Provide the (x, y) coordinate of the cell's center where the given text is located.  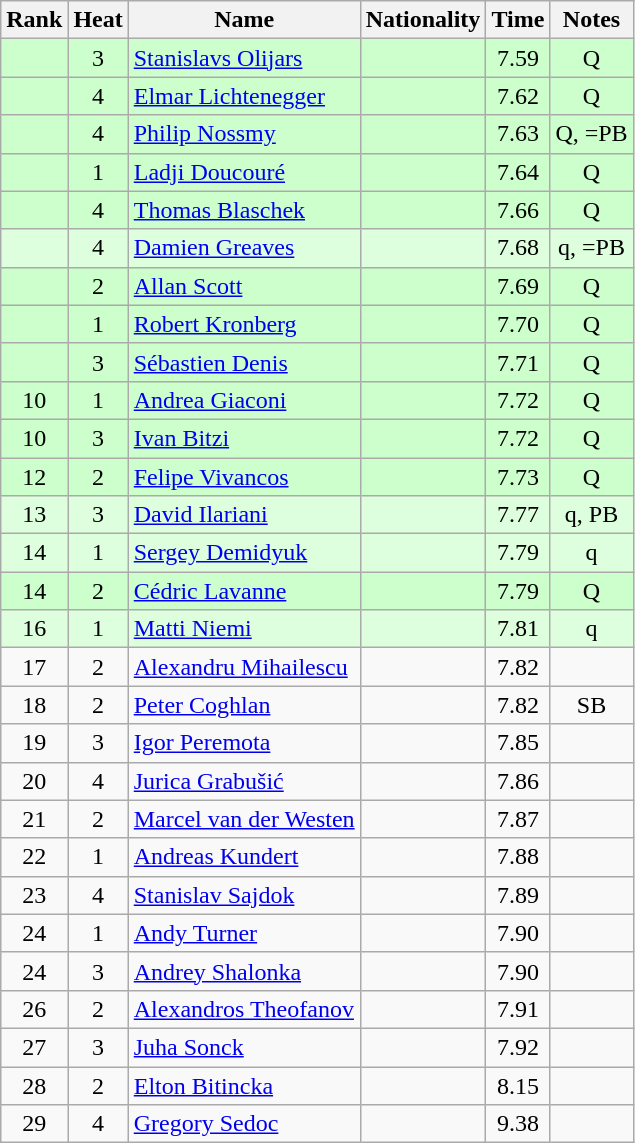
David Ilariani (244, 515)
7.63 (518, 134)
7.89 (518, 895)
7.92 (518, 1047)
7.81 (518, 629)
29 (34, 1124)
Matti Niemi (244, 629)
Ivan Bitzi (244, 438)
20 (34, 781)
12 (34, 477)
Jurica Grabušić (244, 781)
Igor Peremota (244, 743)
26 (34, 1009)
Marcel van der Westen (244, 819)
Andrea Giaconi (244, 400)
Thomas Blaschek (244, 210)
Q, =PB (592, 134)
Time (518, 20)
Nationality (423, 20)
7.64 (518, 172)
8.15 (518, 1085)
7.77 (518, 515)
22 (34, 857)
Andreas Kundert (244, 857)
13 (34, 515)
Andrey Shalonka (244, 971)
7.71 (518, 362)
7.66 (518, 210)
Alexandru Mihailescu (244, 667)
7.87 (518, 819)
Ladji Doucouré (244, 172)
Gregory Sedoc (244, 1124)
27 (34, 1047)
7.85 (518, 743)
7.70 (518, 324)
Stanislavs Olijars (244, 58)
Elmar Lichtenegger (244, 96)
Juha Sonck (244, 1047)
Allan Scott (244, 286)
7.59 (518, 58)
16 (34, 629)
q, =PB (592, 248)
Rank (34, 20)
Andy Turner (244, 933)
7.62 (518, 96)
SB (592, 705)
Notes (592, 20)
Philip Nossmy (244, 134)
Alexandros Theofanov (244, 1009)
23 (34, 895)
q, PB (592, 515)
7.68 (518, 248)
Felipe Vivancos (244, 477)
28 (34, 1085)
18 (34, 705)
Elton Bitincka (244, 1085)
Stanislav Sajdok (244, 895)
7.73 (518, 477)
17 (34, 667)
7.69 (518, 286)
19 (34, 743)
Sébastien Denis (244, 362)
21 (34, 819)
Damien Greaves (244, 248)
7.86 (518, 781)
7.91 (518, 1009)
7.88 (518, 857)
Heat (98, 20)
Name (244, 20)
Peter Coghlan (244, 705)
Robert Kronberg (244, 324)
Cédric Lavanne (244, 591)
Sergey Demidyuk (244, 553)
9.38 (518, 1124)
